Locate the cell with the specified text and output its [x, y] center coordinate. 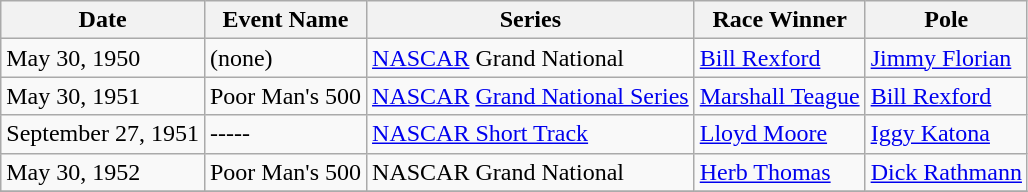
Herb Thomas [780, 172]
May 30, 1952 [103, 172]
May 30, 1950 [103, 58]
Series [531, 20]
Lloyd Moore [780, 134]
(none) [285, 58]
Dick Rathmann [946, 172]
Date [103, 20]
Marshall Teague [780, 96]
NASCAR Short Track [531, 134]
Event Name [285, 20]
September 27, 1951 [103, 134]
----- [285, 134]
NASCAR Grand National Series [531, 96]
May 30, 1951 [103, 96]
Race Winner [780, 20]
Pole [946, 20]
Jimmy Florian [946, 58]
Iggy Katona [946, 134]
